Locate the cell with the specified text and output its (X, Y) center coordinate. 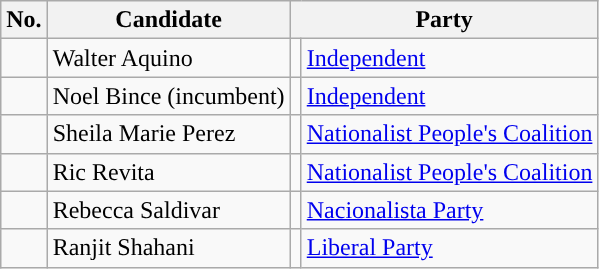
Nacionalista Party (450, 210)
Rebecca Saldivar (168, 210)
Party (444, 20)
Walter Aquino (168, 58)
No. (24, 20)
Liberal Party (450, 248)
Sheila Marie Perez (168, 134)
Noel Bince (incumbent) (168, 96)
Ric Revita (168, 172)
Ranjit Shahani (168, 248)
Candidate (168, 20)
